Find where the given text appears and provide that cell's center as (X, Y) coordinate. 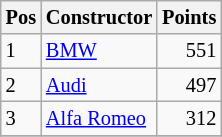
Pos (21, 17)
Alfa Romeo (99, 118)
551 (189, 51)
Audi (99, 85)
497 (189, 85)
312 (189, 118)
Points (189, 17)
1 (21, 51)
2 (21, 85)
BMW (99, 51)
Constructor (99, 17)
3 (21, 118)
